Determine the (X, Y) coordinate at the center of the cell enclosing the given text.  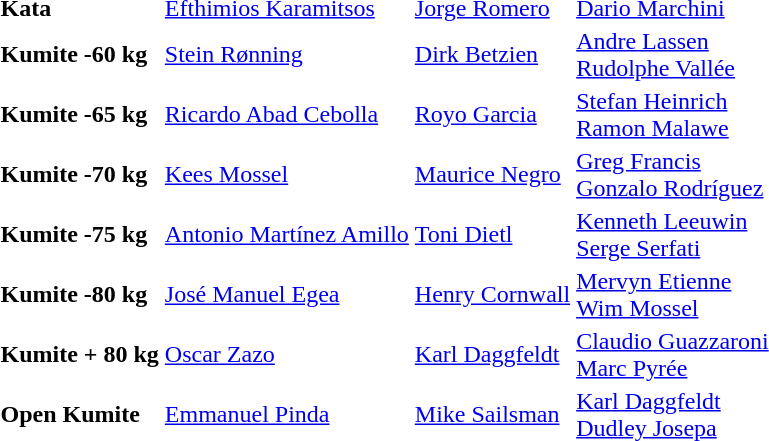
Royo Garcia (492, 114)
Oscar Zazo (286, 354)
Maurice Negro (492, 174)
José Manuel Egea (286, 294)
Dirk Betzien (492, 54)
Ricardo Abad Cebolla (286, 114)
Antonio Martínez Amillo (286, 234)
Stein Rønning (286, 54)
Henry Cornwall (492, 294)
Karl Daggfeldt (492, 354)
Toni Dietl (492, 234)
Kees Mossel (286, 174)
